Return (X, Y) of the center of cell containing provided text 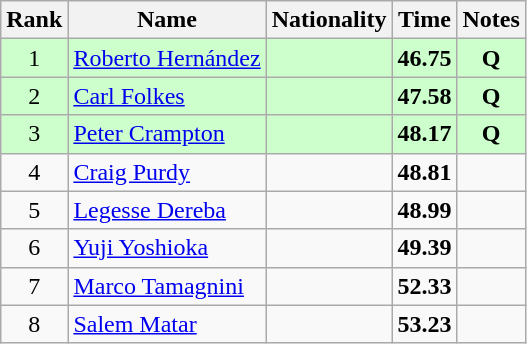
3 (34, 134)
Salem Matar (167, 324)
Nationality (329, 20)
Yuji Yoshioka (167, 248)
5 (34, 210)
4 (34, 172)
Notes (491, 20)
Carl Folkes (167, 96)
46.75 (424, 58)
1 (34, 58)
47.58 (424, 96)
Roberto Hernández (167, 58)
49.39 (424, 248)
8 (34, 324)
6 (34, 248)
Craig Purdy (167, 172)
52.33 (424, 286)
48.99 (424, 210)
Marco Tamagnini (167, 286)
Time (424, 20)
48.17 (424, 134)
Legesse Dereba (167, 210)
7 (34, 286)
Rank (34, 20)
2 (34, 96)
48.81 (424, 172)
Name (167, 20)
Peter Crampton (167, 134)
53.23 (424, 324)
